Find where the given text appears and provide that cell's center as (X, Y) coordinate. 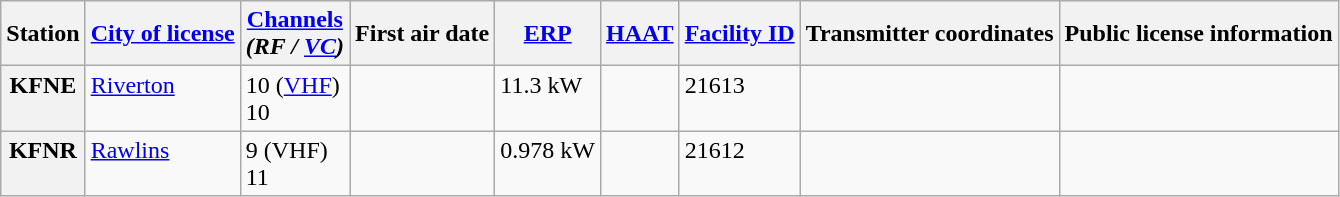
21613 (740, 98)
Facility ID (740, 34)
KFNR (43, 164)
9 (VHF)11 (294, 164)
Public license information (1198, 34)
10 (VHF)10 (294, 98)
Channels(RF / VC) (294, 34)
City of license (162, 34)
ERP (548, 34)
0.978 kW (548, 164)
HAAT (640, 34)
11.3 kW (548, 98)
KFNE (43, 98)
First air date (422, 34)
Riverton (162, 98)
21612 (740, 164)
Transmitter coordinates (930, 34)
Rawlins (162, 164)
Station (43, 34)
